Extract the [X, Y] coordinate from the center of the cell holding the provided text.  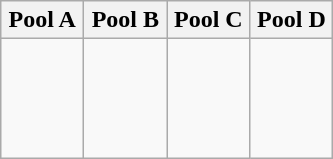
Pool B [126, 20]
Pool C [208, 20]
Pool D [292, 20]
Pool A [42, 20]
